Output the [x, y] coordinate of the center of the cell containing the given text.  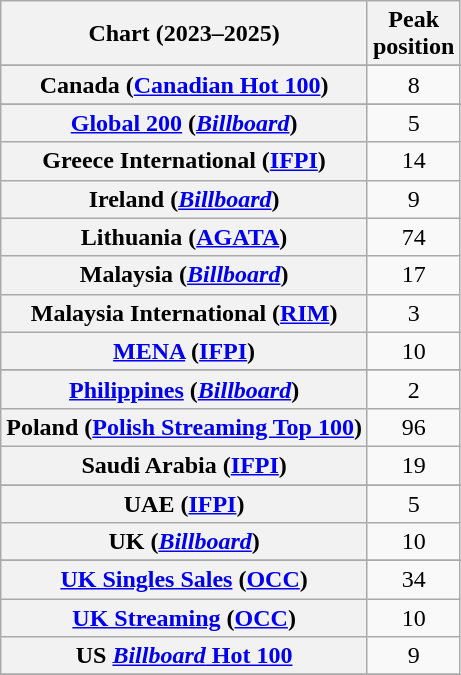
UAE (IFPI) [184, 503]
74 [413, 237]
Greece International (IFPI) [184, 161]
8 [413, 85]
Chart (2023–2025) [184, 34]
UK Streaming (OCC) [184, 618]
17 [413, 275]
96 [413, 427]
19 [413, 465]
Malaysia (Billboard) [184, 275]
14 [413, 161]
UK (Billboard) [184, 542]
Canada (Canadian Hot 100) [184, 85]
Philippines (Billboard) [184, 389]
Lithuania (AGATA) [184, 237]
Global 200 (Billboard) [184, 123]
US Billboard Hot 100 [184, 656]
Peakposition [413, 34]
MENA (IFPI) [184, 351]
Malaysia International (RIM) [184, 313]
Saudi Arabia (IFPI) [184, 465]
3 [413, 313]
Ireland (Billboard) [184, 199]
UK Singles Sales (OCC) [184, 580]
2 [413, 389]
Poland (Polish Streaming Top 100) [184, 427]
34 [413, 580]
